Output the (X, Y) coordinate of the center of the cell containing the given text.  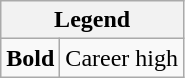
Legend (92, 20)
Bold (30, 58)
Career high (122, 58)
